Detect which cell encompasses the target text, then output its (X, Y) center coordinate. 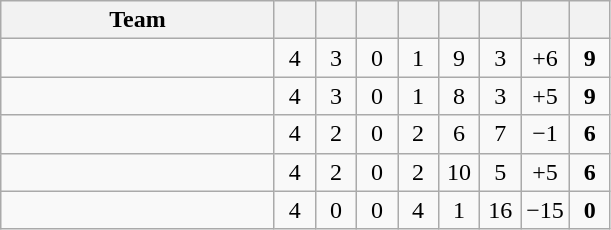
5 (500, 172)
7 (500, 134)
Team (138, 20)
10 (460, 172)
+6 (546, 58)
−15 (546, 210)
8 (460, 96)
−1 (546, 134)
16 (500, 210)
